Pinpoint the cell where the given text exists, returning its (x, y) midpoint coordinate. 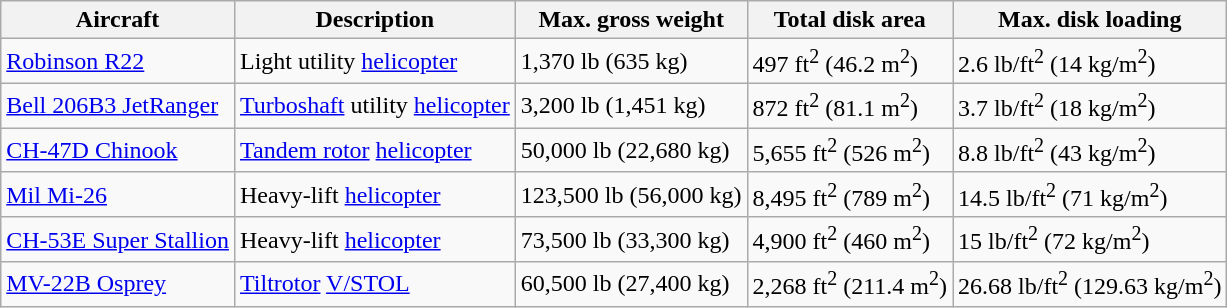
2.6 lb/ft2 (14 kg/m2) (1090, 62)
MV-22B Osprey (118, 284)
Robinson R22 (118, 62)
Tiltrotor V/STOL (374, 284)
497 ft2 (46.2 m2) (850, 62)
123,500 lb (56,000 kg) (631, 194)
1,370 lb (635 kg) (631, 62)
Tandem rotor helicopter (374, 150)
Max. gross weight (631, 20)
Bell 206B3 JetRanger (118, 106)
50,000 lb (22,680 kg) (631, 150)
3,200 lb (1,451 kg) (631, 106)
Description (374, 20)
Aircraft (118, 20)
CH-47D Chinook (118, 150)
14.5 lb/ft2 (71 kg/m2) (1090, 194)
3.7 lb/ft2 (18 kg/m2) (1090, 106)
8,495 ft2 (789 m2) (850, 194)
Mil Mi-26 (118, 194)
Turboshaft utility helicopter (374, 106)
2,268 ft2 (211.4 m2) (850, 284)
Total disk area (850, 20)
8.8 lb/ft2 (43 kg/m2) (1090, 150)
CH-53E Super Stallion (118, 240)
4,900 ft2 (460 m2) (850, 240)
Light utility helicopter (374, 62)
Max. disk loading (1090, 20)
5,655 ft2 (526 m2) (850, 150)
15 lb/ft2 (72 kg/m2) (1090, 240)
73,500 lb (33,300 kg) (631, 240)
60,500 lb (27,400 kg) (631, 284)
26.68 lb/ft2 (129.63 kg/m2) (1090, 284)
872 ft2 (81.1 m2) (850, 106)
